Capture the cell that displays the provided text and extract its [X, Y] central coordinate. 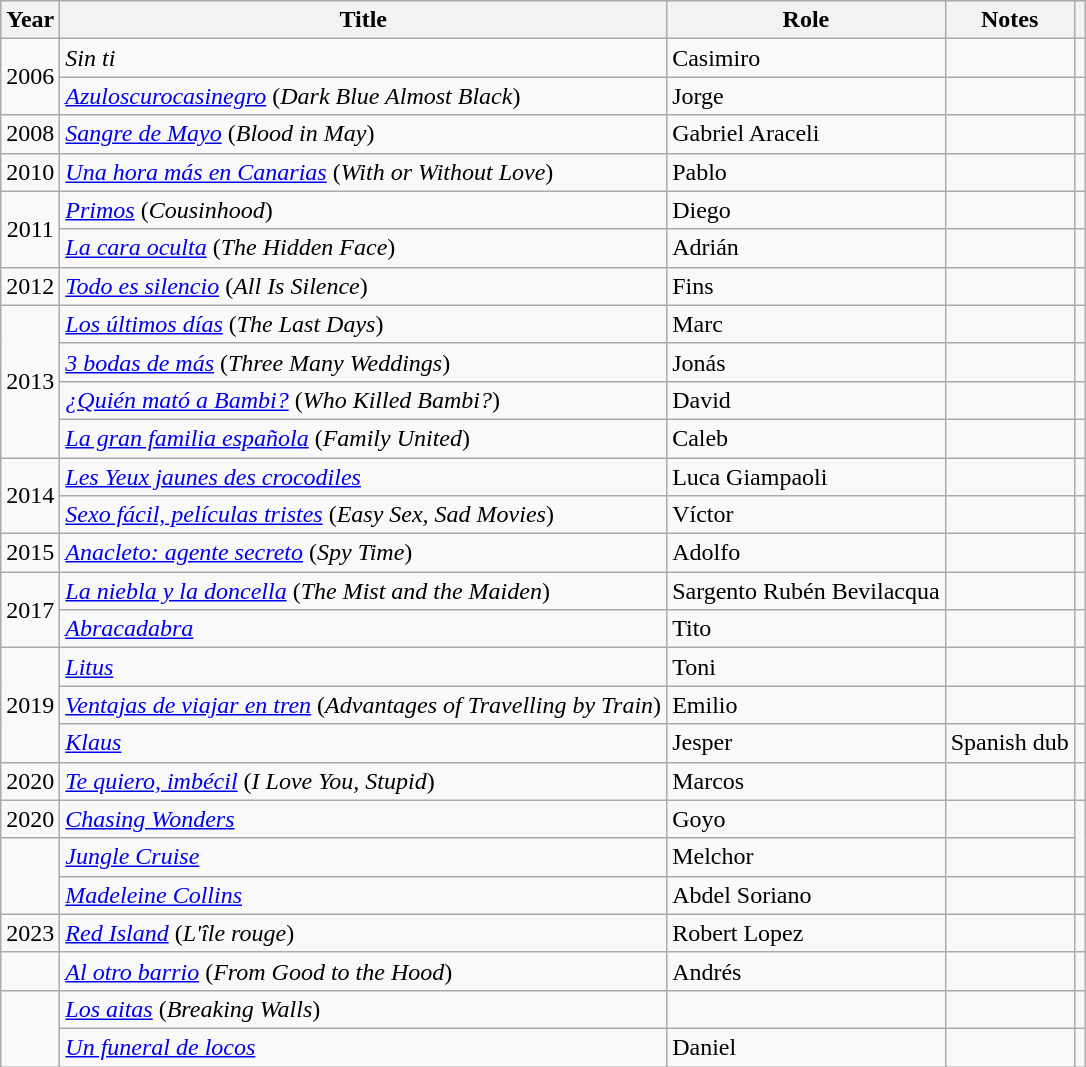
Primos (Cousinhood) [364, 210]
¿Quién mató a Bambi? (Who Killed Bambi?) [364, 400]
Ventajas de viajar en tren (Advantages of Travelling by Train) [364, 705]
Daniel [806, 1047]
Sexo fácil, películas tristes (Easy Sex, Sad Movies) [364, 515]
Jorge [806, 96]
2006 [30, 77]
2023 [30, 933]
Tito [806, 629]
Diego [806, 210]
Al otro barrio (From Good to the Hood) [364, 971]
Jonás [806, 362]
2019 [30, 705]
Sangre de Mayo (Blood in May) [364, 134]
Toni [806, 667]
Jungle Cruise [364, 857]
Madeleine Collins [364, 895]
Adrián [806, 248]
La niebla y la doncella (The Mist and the Maiden) [364, 591]
Casimiro [806, 58]
La cara oculta (The Hidden Face) [364, 248]
Un funeral de locos [364, 1047]
Spanish dub [1010, 743]
Una hora más en Canarias (With or Without Love) [364, 172]
Klaus [364, 743]
Los últimos días (The Last Days) [364, 324]
Luca Giampaoli [806, 477]
Marcos [806, 781]
Title [364, 20]
3 bodas de más (Three Many Weddings) [364, 362]
Anacleto: agente secreto (Spy Time) [364, 553]
Melchor [806, 857]
Sin ti [364, 58]
Notes [1010, 20]
2015 [30, 553]
Fins [806, 286]
Adolfo [806, 553]
Todo es silencio (All Is Silence) [364, 286]
Goyo [806, 819]
2010 [30, 172]
Azuloscurocasinegro (Dark Blue Almost Black) [364, 96]
2013 [30, 381]
Les Yeux jaunes des crocodiles [364, 477]
Abdel Soriano [806, 895]
Litus [364, 667]
2011 [30, 229]
La gran familia española (Family United) [364, 438]
Los aitas (Breaking Walls) [364, 1009]
Abracadabra [364, 629]
Role [806, 20]
Emilio [806, 705]
David [806, 400]
2014 [30, 496]
Gabriel Araceli [806, 134]
2012 [30, 286]
Red Island (L'île rouge) [364, 933]
Marc [806, 324]
Te quiero, imbécil (I Love You, Stupid) [364, 781]
Pablo [806, 172]
Andrés [806, 971]
Year [30, 20]
Víctor [806, 515]
2008 [30, 134]
Jesper [806, 743]
Sargento Rubén Bevilacqua [806, 591]
Robert Lopez [806, 933]
Chasing Wonders [364, 819]
2017 [30, 610]
Caleb [806, 438]
